Find where the given text appears and provide that cell's center as (X, Y) coordinate. 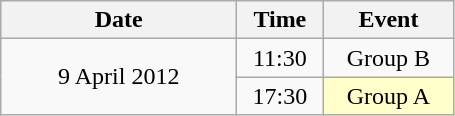
11:30 (280, 58)
Event (388, 20)
Group A (388, 96)
Date (119, 20)
17:30 (280, 96)
Group B (388, 58)
Time (280, 20)
9 April 2012 (119, 77)
